Identify which cell holds the provided text, then report its [X, Y] central coordinate. 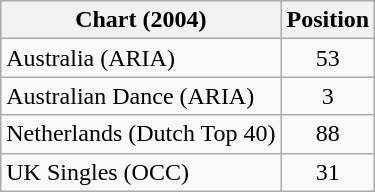
53 [328, 58]
3 [328, 96]
Australia (ARIA) [141, 58]
88 [328, 134]
Australian Dance (ARIA) [141, 96]
Position [328, 20]
Netherlands (Dutch Top 40) [141, 134]
UK Singles (OCC) [141, 172]
Chart (2004) [141, 20]
31 [328, 172]
